From the cell containing the given text, extract its center point as [x, y] coordinate. 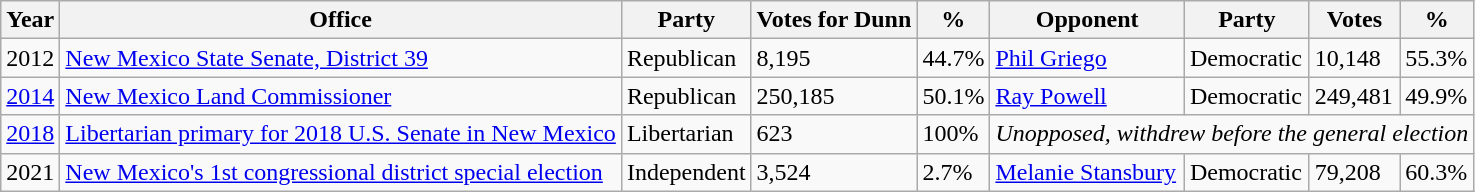
3,524 [834, 172]
2018 [30, 134]
2021 [30, 172]
Votes for Dunn [834, 20]
Independent [686, 172]
Melanie Stansbury [1088, 172]
Opponent [1088, 20]
Votes [1354, 20]
Libertarian [686, 134]
55.3% [1437, 58]
44.7% [954, 58]
50.1% [954, 96]
2.7% [954, 172]
New Mexico's 1st congressional district special election [341, 172]
Phil Griego [1088, 58]
250,185 [834, 96]
Libertarian primary for 2018 U.S. Senate in New Mexico [341, 134]
2012 [30, 58]
Ray Powell [1088, 96]
Year [30, 20]
2014 [30, 96]
8,195 [834, 58]
249,481 [1354, 96]
Office [341, 20]
New Mexico State Senate, District 39 [341, 58]
100% [954, 134]
Unopposed, withdrew before the general election [1232, 134]
623 [834, 134]
New Mexico Land Commissioner [341, 96]
49.9% [1437, 96]
79,208 [1354, 172]
60.3% [1437, 172]
10,148 [1354, 58]
